Find where the given text appears and provide that cell's center as [X, Y] coordinate. 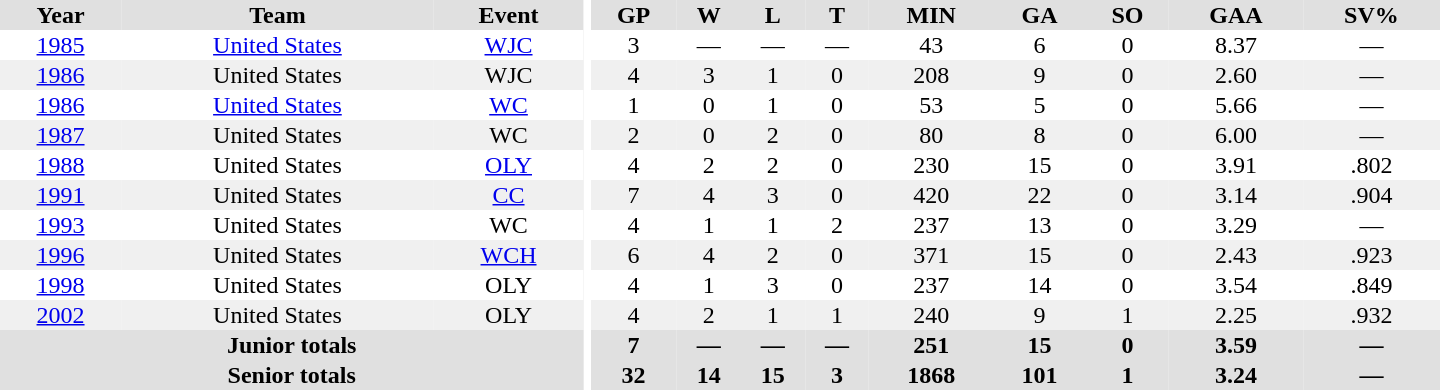
6.00 [1236, 135]
2002 [60, 315]
1996 [60, 255]
3.54 [1236, 285]
1991 [60, 195]
3.14 [1236, 195]
1998 [60, 285]
GAA [1236, 15]
2.25 [1236, 315]
420 [931, 195]
WCH [509, 255]
GA [1040, 15]
208 [931, 75]
43 [931, 45]
MIN [931, 15]
251 [931, 345]
240 [931, 315]
.849 [1372, 285]
3.29 [1236, 225]
101 [1040, 375]
T [837, 15]
3.59 [1236, 345]
5.66 [1236, 105]
371 [931, 255]
2.60 [1236, 75]
230 [931, 165]
L [773, 15]
GP [633, 15]
.923 [1372, 255]
Team [278, 15]
8.37 [1236, 45]
3.24 [1236, 375]
Year [60, 15]
5 [1040, 105]
1987 [60, 135]
8 [1040, 135]
Senior totals [292, 375]
32 [633, 375]
80 [931, 135]
1868 [931, 375]
1993 [60, 225]
Junior totals [292, 345]
13 [1040, 225]
22 [1040, 195]
Event [509, 15]
SO [1128, 15]
2.43 [1236, 255]
.932 [1372, 315]
3.91 [1236, 165]
W [709, 15]
1985 [60, 45]
CC [509, 195]
53 [931, 105]
1988 [60, 165]
.802 [1372, 165]
.904 [1372, 195]
SV% [1372, 15]
